Determine the (x, y) coordinate at the center of the cell enclosing the given text.  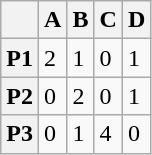
A (52, 20)
B (80, 20)
P1 (20, 58)
C (108, 20)
4 (108, 134)
D (136, 20)
P2 (20, 96)
P3 (20, 134)
